Pinpoint the cell where the given text exists, returning its (x, y) midpoint coordinate. 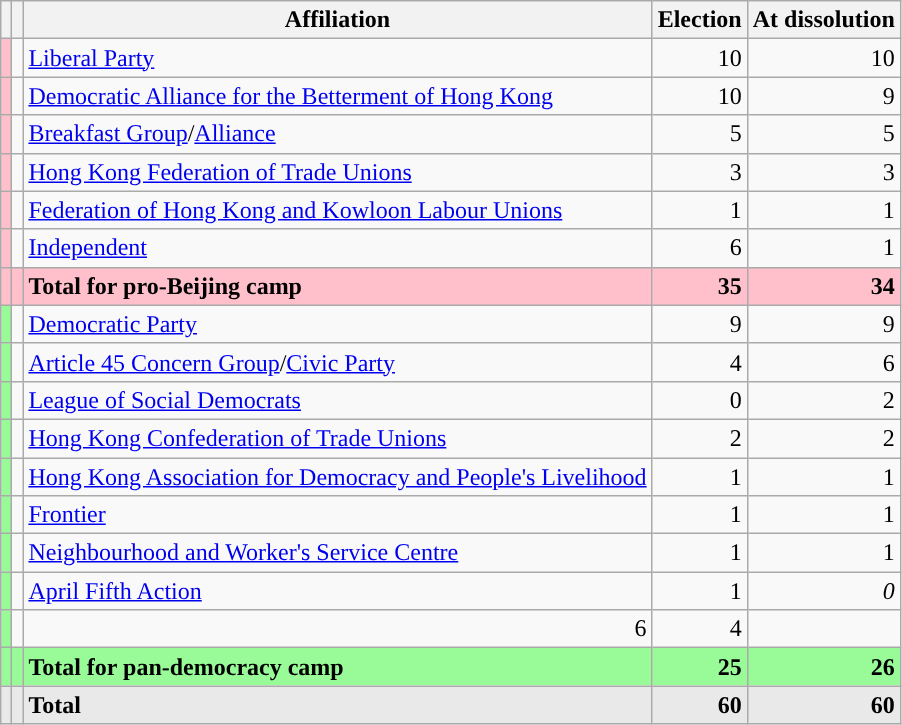
At dissolution (824, 20)
Hong Kong Confederation of Trade Unions (338, 438)
Independent (338, 248)
Breakfast Group/Alliance (338, 134)
Frontier (338, 515)
Liberal Party (338, 58)
Election (700, 20)
Total for pan-democracy camp (338, 667)
35 (700, 286)
Neighbourhood and Worker's Service Centre (338, 553)
34 (824, 286)
Hong Kong Federation of Trade Unions (338, 172)
Federation of Hong Kong and Kowloon Labour Unions (338, 210)
Democratic Party (338, 324)
Total (338, 705)
25 (700, 667)
Total for pro-Beijing camp (338, 286)
26 (824, 667)
Democratic Alliance for the Betterment of Hong Kong (338, 96)
Hong Kong Association for Democracy and People's Livelihood (338, 477)
Article 45 Concern Group/Civic Party (338, 362)
Affiliation (338, 20)
League of Social Democrats (338, 400)
April Fifth Action (338, 591)
